Capture the cell that displays the provided text and extract its [X, Y] central coordinate. 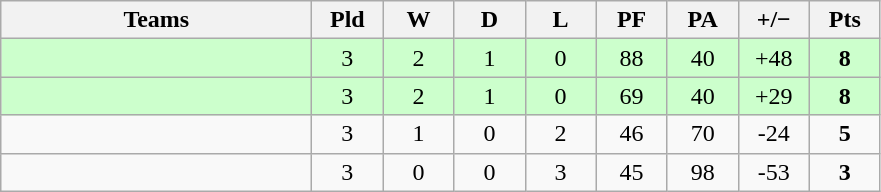
+48 [774, 58]
98 [702, 172]
45 [632, 172]
W [418, 20]
+/− [774, 20]
-24 [774, 134]
Pld [348, 20]
69 [632, 96]
Teams [156, 20]
PA [702, 20]
88 [632, 58]
70 [702, 134]
46 [632, 134]
L [560, 20]
+29 [774, 96]
Pts [844, 20]
5 [844, 134]
-53 [774, 172]
PF [632, 20]
D [490, 20]
